Find where the given text appears and provide that cell's center as (x, y) coordinate. 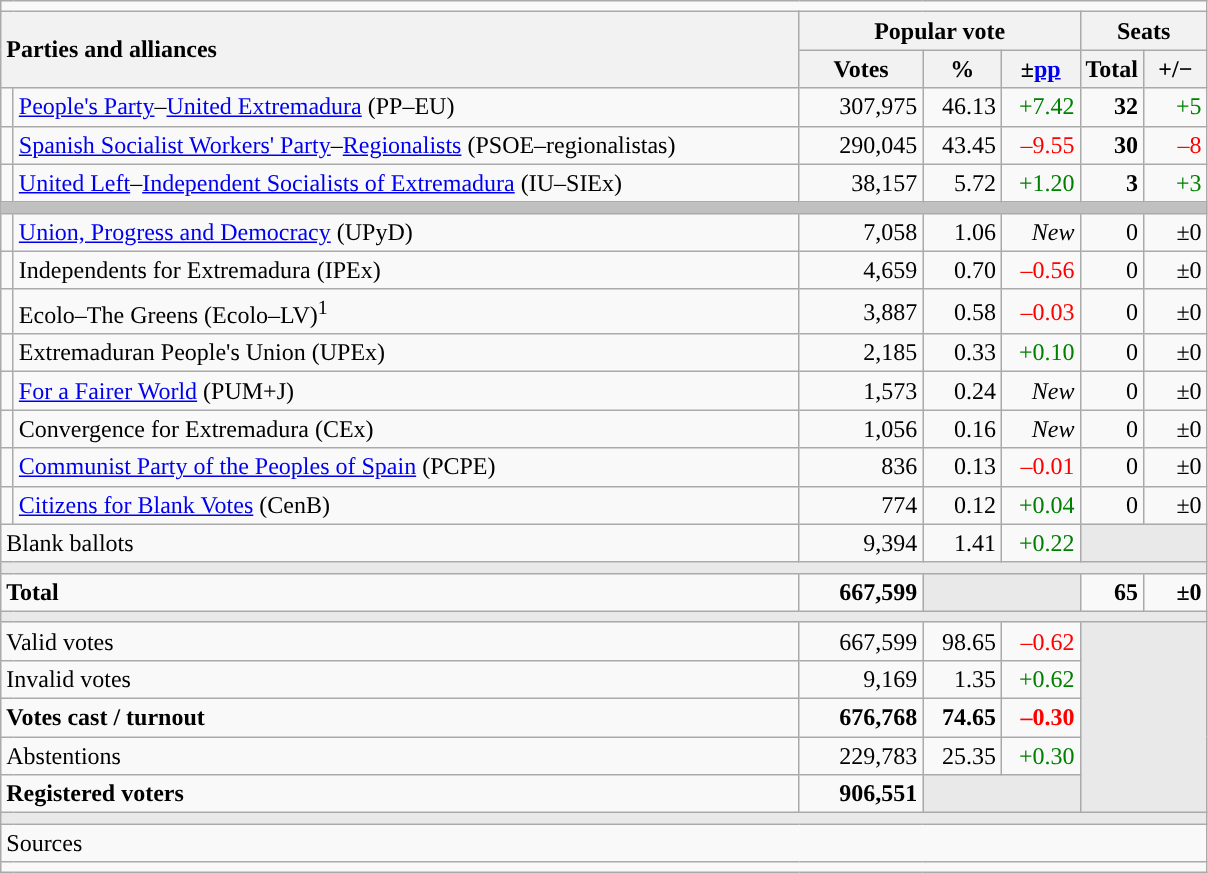
98.65 (962, 641)
1.06 (962, 232)
25.35 (962, 756)
Blank ballots (400, 543)
9,169 (861, 679)
Spanish Socialist Workers' Party–Regionalists (PSOE–regionalistas) (406, 145)
676,768 (861, 718)
0.16 (962, 429)
Invalid votes (400, 679)
For a Fairer World (PUM+J) (406, 391)
Sources (604, 843)
+0.04 (1040, 505)
38,157 (861, 183)
–9.55 (1040, 145)
0.70 (962, 270)
+0.10 (1040, 353)
±pp (1040, 69)
Abstentions (400, 756)
Registered voters (400, 794)
–8 (1176, 145)
307,975 (861, 107)
+3 (1176, 183)
4,659 (861, 270)
3 (1112, 183)
Citizens for Blank Votes (CenB) (406, 505)
774 (861, 505)
–0.56 (1040, 270)
3,887 (861, 312)
46.13 (962, 107)
Ecolo–The Greens (Ecolo–LV)1 (406, 312)
836 (861, 467)
0.24 (962, 391)
+1.20 (1040, 183)
1,056 (861, 429)
0.12 (962, 505)
229,783 (861, 756)
Extremaduran People's Union (UPEx) (406, 353)
290,045 (861, 145)
People's Party–United Extremadura (PP–EU) (406, 107)
0.58 (962, 312)
Communist Party of the Peoples of Spain (PCPE) (406, 467)
Parties and alliances (400, 50)
Seats (1144, 31)
+0.30 (1040, 756)
9,394 (861, 543)
Valid votes (400, 641)
5.72 (962, 183)
32 (1112, 107)
+5 (1176, 107)
–0.01 (1040, 467)
–0.30 (1040, 718)
–0.03 (1040, 312)
1.41 (962, 543)
Votes (861, 69)
+0.22 (1040, 543)
0.33 (962, 353)
–0.62 (1040, 641)
7,058 (861, 232)
+7.42 (1040, 107)
65 (1112, 592)
2,185 (861, 353)
Popular vote (940, 31)
0.13 (962, 467)
1.35 (962, 679)
United Left–Independent Socialists of Extremadura (IU–SIEx) (406, 183)
906,551 (861, 794)
Votes cast / turnout (400, 718)
Independents for Extremadura (IPEx) (406, 270)
43.45 (962, 145)
+/− (1176, 69)
Convergence for Extremadura (CEx) (406, 429)
Union, Progress and Democracy (UPyD) (406, 232)
30 (1112, 145)
+0.62 (1040, 679)
% (962, 69)
74.65 (962, 718)
1,573 (861, 391)
